Identify which cell holds the provided text, then report its (X, Y) central coordinate. 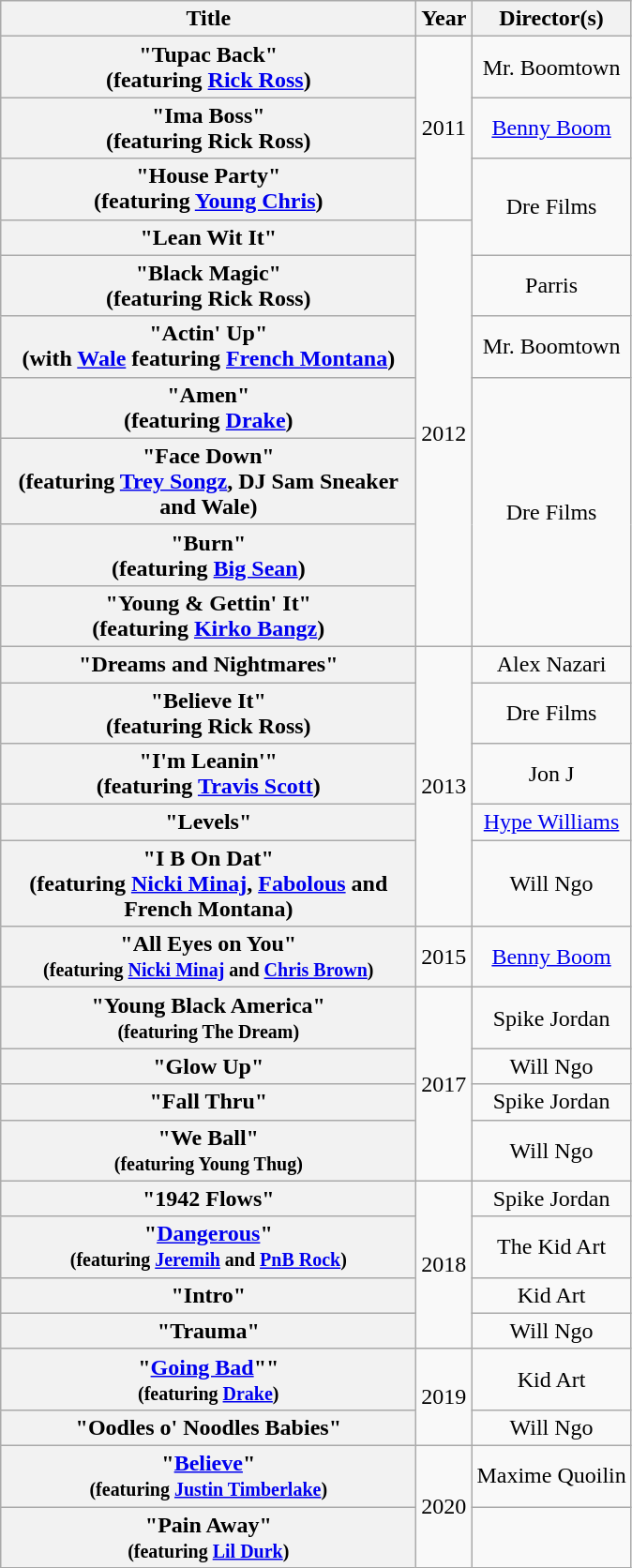
"I B On Dat"(featuring Nicki Minaj, Fabolous and French Montana) (208, 883)
"Face Down"(featuring Trey Songz, DJ Sam Sneaker and Wale) (208, 481)
"Going Bad""(featuring Drake) (208, 1379)
Title (208, 19)
"Tupac Back"(featuring Rick Ross) (208, 68)
"Oodles o' Noodles Babies" (208, 1427)
"Pain Away"(featuring Lil Durk) (208, 1536)
Maxime Quoilin (551, 1476)
2020 (444, 1506)
"All Eyes on You"(featuring Nicki Minaj and Chris Brown) (208, 957)
"Young & Gettin' It"(featuring Kirko Bangz) (208, 615)
2015 (444, 957)
2012 (444, 433)
"Ima Boss"(featuring Rick Ross) (208, 128)
"Fall Thru" (208, 1102)
"Black Magic"(featuring Rick Ross) (208, 285)
2013 (444, 786)
"House Party"(featuring Young Chris) (208, 189)
"Dangerous"(featuring Jeremih and PnB Rock) (208, 1247)
"Glow Up" (208, 1066)
"Believe It"(featuring Rick Ross) (208, 713)
Year (444, 19)
"I'm Leanin'"(featuring Travis Scott) (208, 775)
"Burn"(featuring Big Sean) (208, 555)
2017 (444, 1084)
"Young Black America"(featuring The Dream) (208, 1018)
Alex Nazari (551, 664)
"We Ball"(featuring Young Thug) (208, 1150)
"Levels" (208, 822)
"Actin' Up"(with Wale featuring French Montana) (208, 347)
The Kid Art (551, 1247)
"Believe"(featuring Justin Timberlake) (208, 1476)
Director(s) (551, 19)
"Trauma" (208, 1331)
"Dreams and Nightmares" (208, 664)
2019 (444, 1397)
Hype Williams (551, 822)
2011 (444, 128)
"1942 Flows" (208, 1199)
2018 (444, 1264)
"Intro" (208, 1295)
Parris (551, 285)
"Amen"(featuring Drake) (208, 407)
Jon J (551, 775)
"Lean Wit It" (208, 237)
